Return the [x, y] coordinate for the center point of the cell that contains the specified text.  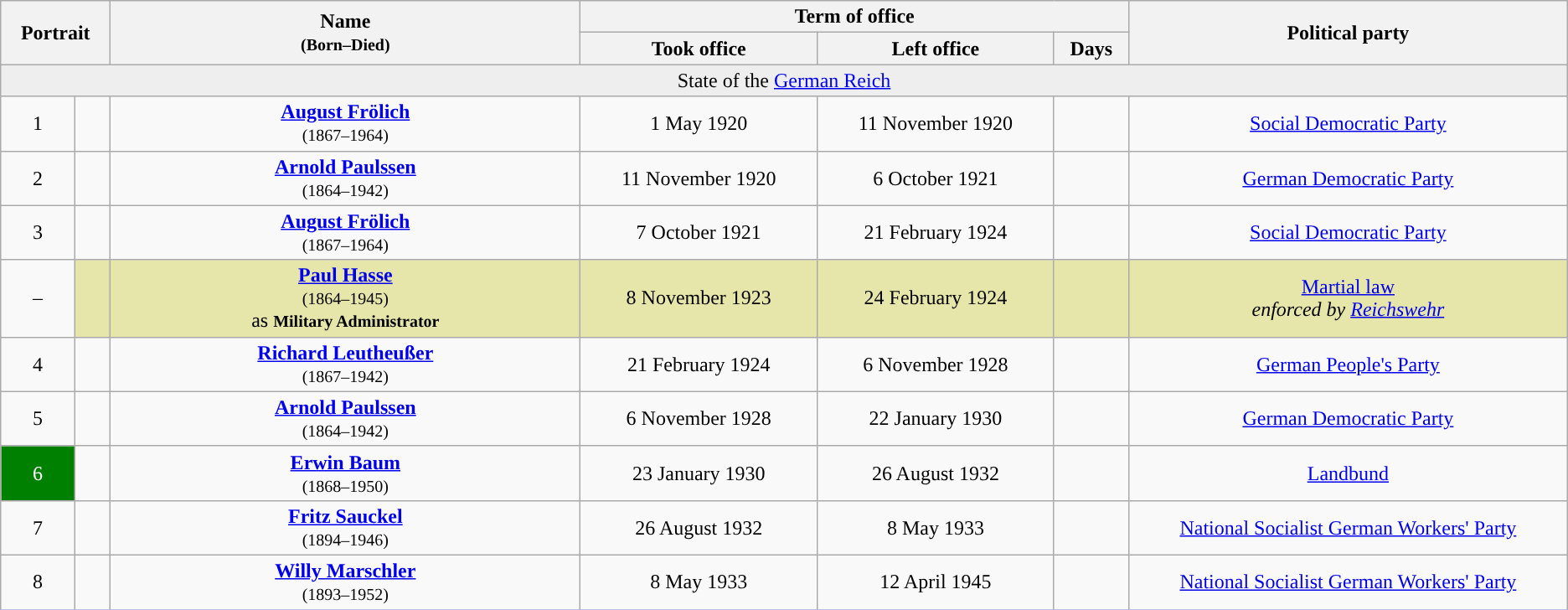
4 [38, 364]
8 November 1923 [699, 298]
6 October 1921 [936, 178]
22 January 1930 [936, 419]
Name(Born–Died) [345, 33]
Landbund [1349, 473]
German People's Party [1349, 364]
– [38, 298]
Paul Hasse(1864–1945)as Military Administrator [345, 298]
Willy Marschler(1893–1952) [345, 582]
7 [38, 528]
State of the German Reich [784, 80]
Portrait [55, 33]
Martial lawenforced by Reichswehr [1349, 298]
Erwin Baum(1868–1950) [345, 473]
23 January 1930 [699, 473]
6 [38, 473]
1 May 1920 [699, 124]
Political party [1349, 33]
Fritz Sauckel(1894–1946) [345, 528]
3 [38, 233]
12 April 1945 [936, 582]
8 [38, 582]
Days [1091, 49]
Richard Leutheußer(1867–1942) [345, 364]
24 February 1924 [936, 298]
5 [38, 419]
2 [38, 178]
Took office [699, 49]
1 [38, 124]
Left office [936, 49]
Term of office [854, 17]
7 October 1921 [699, 233]
